Pinpoint the cell where the given text exists, returning its (x, y) midpoint coordinate. 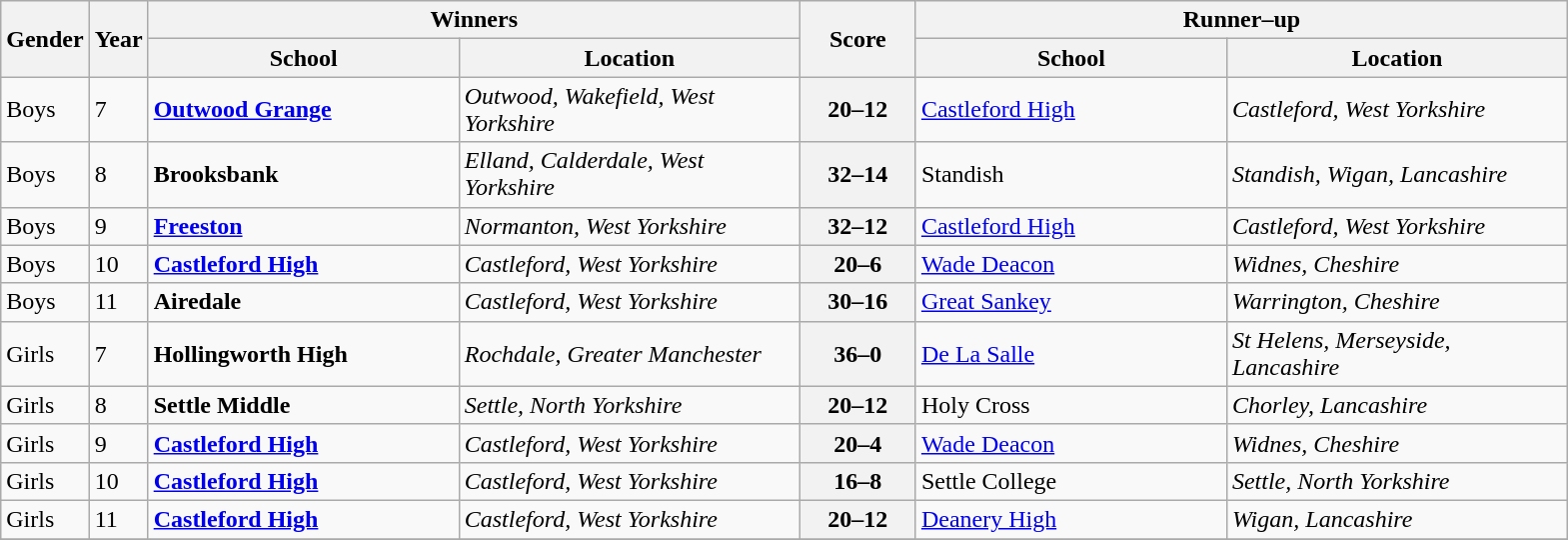
Settle College (1071, 481)
Deanery High (1071, 519)
Chorley, Lancashire (1397, 405)
Airedale (304, 302)
16–8 (857, 481)
20–4 (857, 443)
Gender (45, 39)
Standish (1071, 174)
Score (857, 39)
Holy Cross (1071, 405)
Standish, Wigan, Lancashire (1397, 174)
Hollingworth High (304, 354)
Elland, Calderdale, West Yorkshire (630, 174)
St Helens, Merseyside, Lancashire (1397, 354)
32–14 (857, 174)
De La Salle (1071, 354)
Warrington, Cheshire (1397, 302)
Rochdale, Greater Manchester (630, 354)
Outwood, Wakefield, West Yorkshire (630, 110)
Freeston (304, 226)
36–0 (857, 354)
Settle Middle (304, 405)
Year (118, 39)
Winners (474, 20)
Normanton, West Yorkshire (630, 226)
Great Sankey (1071, 302)
Runner–up (1241, 20)
30–16 (857, 302)
Brooksbank (304, 174)
Wigan, Lancashire (1397, 519)
20–6 (857, 264)
32–12 (857, 226)
Outwood Grange (304, 110)
